Capture the cell that displays the provided text and extract its [x, y] central coordinate. 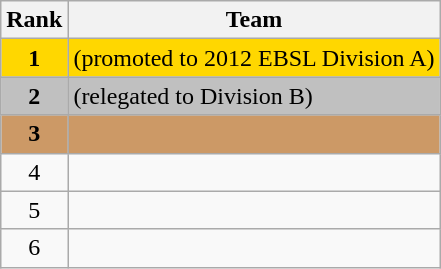
2 [34, 96]
Rank [34, 20]
5 [34, 210]
1 [34, 58]
6 [34, 248]
3 [34, 134]
(promoted to 2012 EBSL Division A) [254, 58]
(relegated to Division B) [254, 96]
Team [254, 20]
4 [34, 172]
